Provide the [X, Y] coordinate of the cell's center where the given text is located.  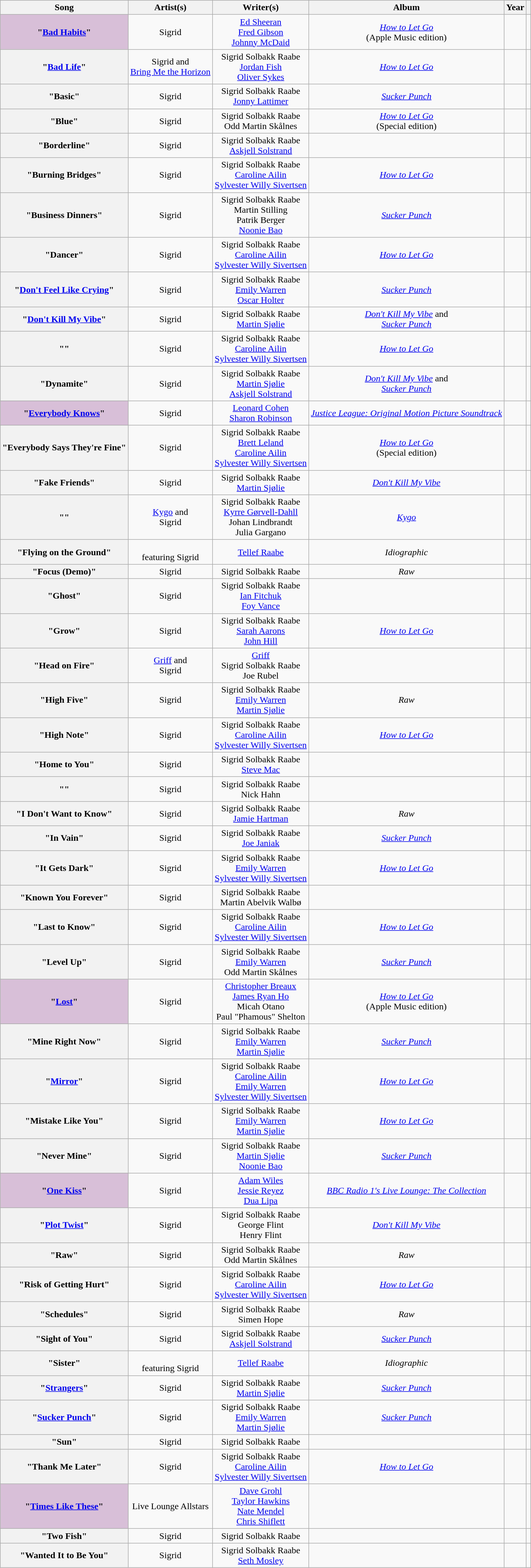
"Don't Kill My Vibe" [64, 319]
Kygo [406, 518]
Griff andSigrid [171, 665]
Sigrid Solbakk RaabeJoe Janiak [260, 838]
"Ghost" [64, 596]
"Everybody Knows" [64, 413]
Sigrid Solbakk RaabeKyrre Gørvell-DahllJohan LindbrandtJulia Gargano [260, 518]
Artist(s) [171, 8]
"Plot Twist" [64, 1225]
Sigrid Solbakk RaabeNick Hahn [260, 789]
"Lost" [64, 1002]
"Fake Friends" [64, 483]
Sigrid Solbakk RaabeJamie Hartman [260, 813]
Sigrid Solbakk RaabeJordan FishOliver Sykes [260, 67]
Christopher BreauxJames Ryan HoMicah OtanoPaul "Phamous" Shelton [260, 1002]
Kygo andSigrid [171, 518]
"Times Like These" [64, 1507]
"Never Mine" [64, 1156]
"Business Dinners" [64, 215]
"Level Up" [64, 962]
Sigrid Solbakk RaabeMartin Abelvik Walbø [260, 898]
"Bad Life" [64, 67]
"Focus (Demo)" [64, 571]
"Schedules" [64, 1314]
"Risk of Getting Hurt" [64, 1284]
Dave GrohlTaylor HawkinsNate MendelChris Shiflett [260, 1507]
"Last to Know" [64, 927]
"I Don't Want to Know" [64, 813]
Justice League: Original Motion Picture Soundtrack [406, 413]
"One Kiss" [64, 1190]
Song [64, 8]
Sigrid Solbakk RaabeSteve Mac [260, 764]
"Dancer" [64, 255]
Sigrid Solbakk RaabeIan FitchukFoy Vance [260, 596]
Sigrid Solbakk RaabeBrett LelandCaroline AilinSylvester Willy Sivertsen [260, 448]
Sigrid Solbakk RaabeCaroline AilinEmily WarrenSylvester Willy Sivertsen [260, 1081]
Adam WilesJessie ReyezDua Lipa [260, 1190]
"It Gets Dark" [64, 868]
"Strangers" [64, 1387]
Ed SheeranFred GibsonJohnny McDaid [260, 32]
"High Five" [64, 700]
"Dynamite" [64, 383]
"Burning Bridges" [64, 175]
Year [516, 8]
Sigrid Solbakk RaabeEmily WarrenOscar Holter [260, 289]
Sigrid Solbakk RaabeSarah AaronsJohn Hill [260, 631]
Sigrid Solbakk RaabeJonny Lattimer [260, 97]
"Flying on the Ground" [64, 552]
"Two Fish" [64, 1536]
"Don't Feel Like Crying" [64, 289]
Sigrid Solbakk RaabeSeth Mosley [260, 1556]
"Blue" [64, 121]
Sigrid Solbakk RaabeMartin SjølieAskjell Solstrand [260, 383]
"Mirror" [64, 1081]
Sigrid Solbakk RaabeMartin StillingPatrik BergerNoonie Bao [260, 215]
Album [406, 8]
Writer(s) [260, 8]
"Head on Fire" [64, 665]
Live Lounge Allstars [171, 1507]
"Everybody Says They're Fine" [64, 448]
Leonard CohenSharon Robinson [260, 413]
BBC Radio 1's Live Lounge: The Collection [406, 1190]
"Known You Forever" [64, 898]
"Sun" [64, 1442]
"Wanted It to Be You" [64, 1556]
Sigrid Solbakk RaabeMartin SjølieNoonie Bao [260, 1156]
"Bad Habits" [64, 32]
"Mine Right Now" [64, 1041]
"Thank Me Later" [64, 1467]
Sigrid andBring Me the Horizon [171, 67]
"Mistake Like You" [64, 1121]
"Sister" [64, 1363]
Sigrid Solbakk RaabeSimen Hope [260, 1314]
"Grow" [64, 631]
Sigrid Solbakk RaabeEmily WarrenSylvester Willy Sivertsen [260, 868]
"High Note" [64, 735]
"Sucker Punch" [64, 1417]
"Raw" [64, 1255]
"In Vain" [64, 838]
GriffSigrid Solbakk RaabeJoe Rubel [260, 665]
"Borderline" [64, 146]
"Home to You" [64, 764]
Sigrid Solbakk RaabeGeorge FlintHenry Flint [260, 1225]
"Basic" [64, 97]
"Sight of You" [64, 1338]
Sigrid Solbakk RaabeEmily WarrenOdd Martin Skålnes [260, 962]
